Search for the cell housing the specified text and yield its [x, y] center coordinate. 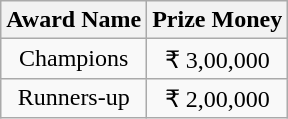
Champions [74, 59]
Prize Money [218, 20]
Runners-up [74, 98]
₹ 3,00,000 [218, 59]
Award Name [74, 20]
₹ 2,00,000 [218, 98]
